Find where the given text appears and provide that cell's center as (X, Y) coordinate. 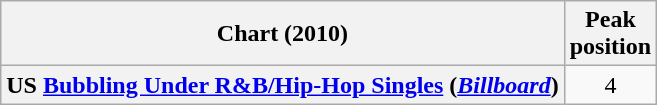
Peakposition (610, 34)
4 (610, 85)
Chart (2010) (282, 34)
US Bubbling Under R&B/Hip-Hop Singles (Billboard) (282, 85)
